Locate the cell with the specified text and output its (x, y) center coordinate. 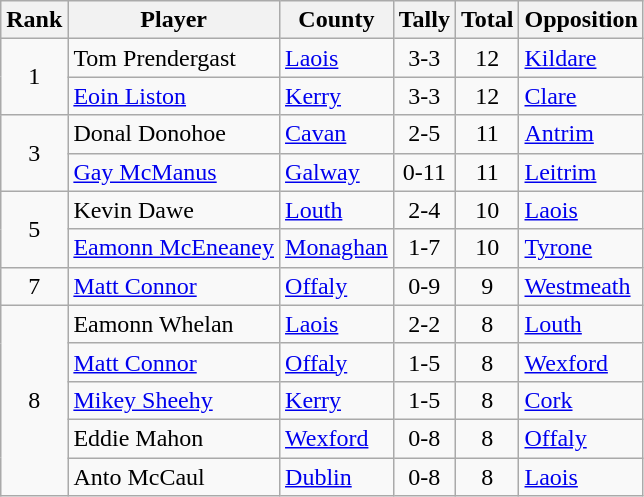
Monaghan (337, 248)
1 (34, 77)
Kildare (581, 58)
2-4 (424, 210)
2-5 (424, 134)
2-2 (424, 324)
Cavan (337, 134)
0-9 (424, 286)
Eoin Liston (174, 96)
County (337, 20)
Rank (34, 20)
Tyrone (581, 248)
Donal Donohoe (174, 134)
Clare (581, 96)
Eddie Mahon (174, 438)
5 (34, 229)
Kevin Dawe (174, 210)
Mikey Sheehy (174, 400)
Gay McManus (174, 172)
Antrim (581, 134)
Dublin (337, 477)
Eamonn Whelan (174, 324)
Eamonn McEneaney (174, 248)
1-7 (424, 248)
7 (34, 286)
Cork (581, 400)
Tom Prendergast (174, 58)
0-11 (424, 172)
Total (487, 20)
3 (34, 153)
Opposition (581, 20)
Player (174, 20)
Galway (337, 172)
Tally (424, 20)
Leitrim (581, 172)
9 (487, 286)
Westmeath (581, 286)
Anto McCaul (174, 477)
